Find where the given text appears and provide that cell's center as (X, Y) coordinate. 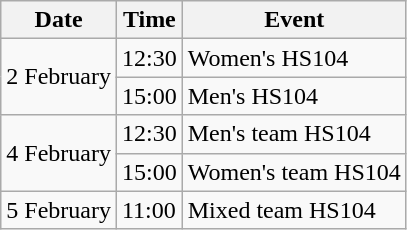
11:00 (149, 210)
5 February (59, 210)
Women's HS104 (294, 58)
Women's team HS104 (294, 172)
4 February (59, 153)
Time (149, 20)
Event (294, 20)
2 February (59, 77)
Men's HS104 (294, 96)
Date (59, 20)
Men's team HS104 (294, 134)
Mixed team HS104 (294, 210)
